Capture the cell that displays the provided text and extract its (x, y) central coordinate. 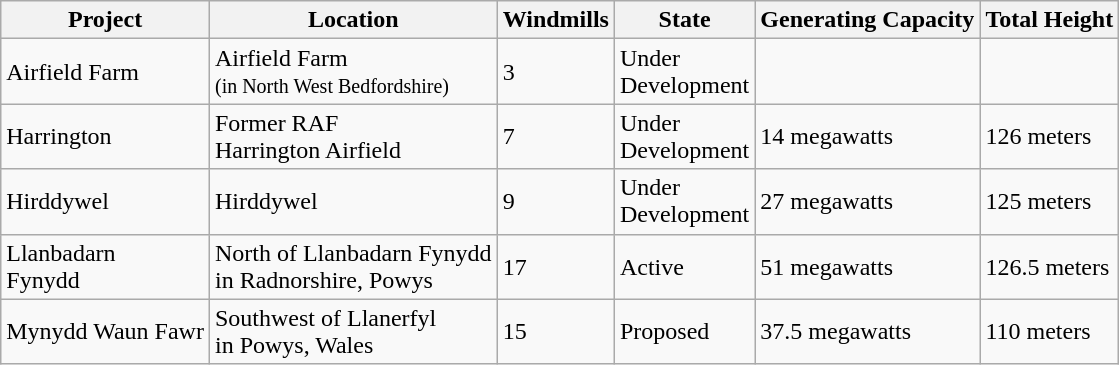
15 (556, 332)
Former RAF Harrington Airfield (353, 136)
Airfield Farm(in North West Bedfordshire) (353, 72)
Windmills (556, 20)
125 meters (1050, 202)
Active (684, 266)
7 (556, 136)
Proposed (684, 332)
51 megawatts (868, 266)
Southwest of Llanerfyl in Powys, Wales (353, 332)
Llanbadarn Fynydd (106, 266)
27 megawatts (868, 202)
9 (556, 202)
Generating Capacity (868, 20)
Mynydd Waun Fawr (106, 332)
Location (353, 20)
3 (556, 72)
37.5 megawatts (868, 332)
Harrington (106, 136)
Airfield Farm (106, 72)
17 (556, 266)
14 megawatts (868, 136)
North of Llanbadarn Fynydd in Radnorshire, Powys (353, 266)
110 meters (1050, 332)
Project (106, 20)
State (684, 20)
126 meters (1050, 136)
126.5 meters (1050, 266)
Total Height (1050, 20)
